Search for the cell housing the specified text and yield its (X, Y) center coordinate. 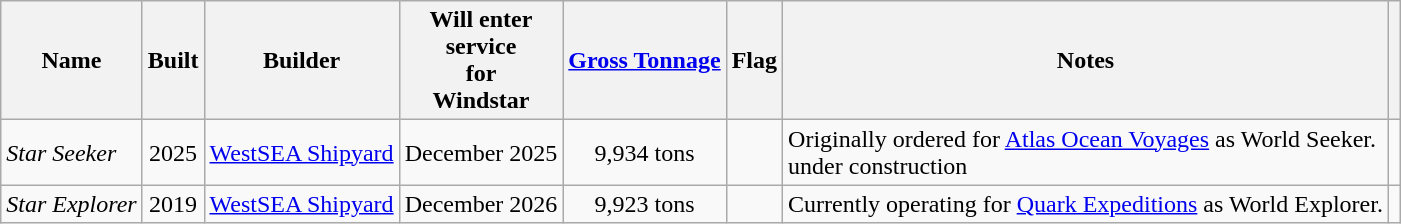
December 2026 (481, 204)
Built (173, 60)
Name (72, 60)
Star Explorer (72, 204)
Star Seeker (72, 152)
9,923 tons (644, 204)
9,934 tons (644, 152)
Flag (754, 60)
2019 (173, 204)
Builder (302, 60)
Gross Tonnage (644, 60)
Originally ordered for Atlas Ocean Voyages as World Seeker.under construction (1086, 152)
Currently operating for Quark Expeditions as World Explorer. (1086, 204)
Notes (1086, 60)
Will enter service for Windstar (481, 60)
2025 (173, 152)
December 2025 (481, 152)
